Identify which cell holds the provided text, then report its (x, y) central coordinate. 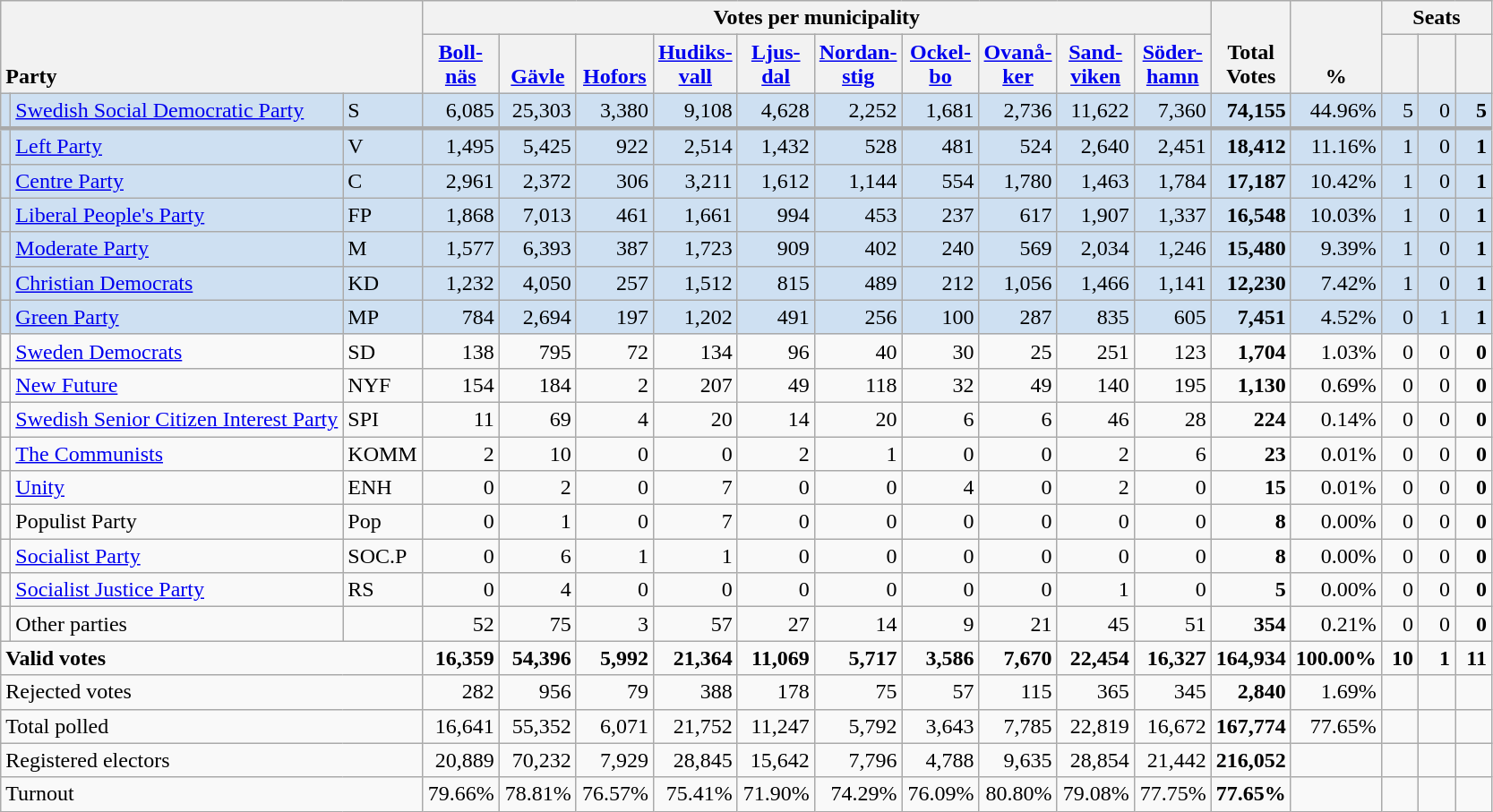
197 (614, 317)
1,202 (695, 317)
21 (1017, 624)
453 (858, 215)
2,961 (460, 181)
2,640 (1095, 146)
74.29% (858, 794)
2,694 (537, 317)
1,130 (1250, 385)
7,796 (858, 760)
S (382, 111)
2,451 (1172, 146)
22,454 (1095, 658)
71.90% (776, 794)
Liberal People's Party (177, 215)
212 (940, 283)
605 (1172, 317)
2,840 (1250, 692)
Rejected votes (211, 692)
1.69% (1336, 692)
79.66% (460, 794)
15,642 (776, 760)
69 (537, 419)
15 (1250, 488)
115 (1017, 692)
16,641 (460, 726)
7,451 (1250, 317)
V (382, 146)
Nordan- stig (858, 64)
16,548 (1250, 215)
Hofors (614, 64)
Unity (177, 488)
KOMM (382, 454)
10.42% (1336, 181)
2,252 (858, 111)
1,681 (940, 111)
237 (940, 215)
16,359 (460, 658)
240 (940, 249)
20,889 (460, 760)
11,247 (776, 726)
7,360 (1172, 111)
164,934 (1250, 658)
365 (1095, 692)
402 (858, 249)
3,380 (614, 111)
178 (776, 692)
Boll- näs (460, 64)
2,034 (1095, 249)
2,514 (695, 146)
Ovanå- ker (1017, 64)
12,230 (1250, 283)
40 (858, 351)
The Communists (177, 454)
5,992 (614, 658)
RS (382, 590)
28,854 (1095, 760)
78.81% (537, 794)
489 (858, 283)
FP (382, 215)
Sand- viken (1095, 64)
55,352 (537, 726)
9.39% (1336, 249)
Söder- hamn (1172, 64)
251 (1095, 351)
C (382, 181)
76.09% (940, 794)
KD (382, 283)
795 (537, 351)
1,495 (460, 146)
1,612 (776, 181)
30 (940, 351)
11.16% (1336, 146)
4.52% (1336, 317)
1,784 (1172, 181)
Centre Party (177, 181)
7,785 (1017, 726)
SOC.P (382, 556)
Hudiks- vall (695, 64)
MP (382, 317)
NYF (382, 385)
1,337 (1172, 215)
956 (537, 692)
4,628 (776, 111)
100.00% (1336, 658)
Registered electors (211, 760)
1,056 (1017, 283)
Valid votes (211, 658)
46 (1095, 419)
54,396 (537, 658)
7,013 (537, 215)
9 (940, 624)
140 (1095, 385)
167,774 (1250, 726)
51 (1172, 624)
7,670 (1017, 658)
96 (776, 351)
5,792 (858, 726)
524 (1017, 146)
138 (460, 351)
27 (776, 624)
22,819 (1095, 726)
1,466 (1095, 283)
Gävle (537, 64)
1,907 (1095, 215)
3,586 (940, 658)
1,868 (460, 215)
Other parties (177, 624)
Socialist Party (177, 556)
28,845 (695, 760)
835 (1095, 317)
0.21% (1336, 624)
Moderate Party (177, 249)
123 (1172, 351)
282 (460, 692)
994 (776, 215)
Green Party (177, 317)
207 (695, 385)
11,069 (776, 658)
3 (614, 624)
23 (1250, 454)
5,717 (858, 658)
9,108 (695, 111)
922 (614, 146)
25 (1017, 351)
74,155 (1250, 111)
5,425 (537, 146)
345 (1172, 692)
256 (858, 317)
Total polled (211, 726)
SPI (382, 419)
Populist Party (177, 522)
554 (940, 181)
52 (460, 624)
909 (776, 249)
387 (614, 249)
2,372 (537, 181)
528 (858, 146)
17,187 (1250, 181)
195 (1172, 385)
Sweden Democrats (177, 351)
New Future (177, 385)
Swedish Senior Citizen Interest Party (177, 419)
7,929 (614, 760)
70,232 (537, 760)
45 (1095, 624)
306 (614, 181)
16,327 (1172, 658)
481 (940, 146)
Votes per municipality (817, 18)
6,085 (460, 111)
388 (695, 692)
118 (858, 385)
1,780 (1017, 181)
100 (940, 317)
1,232 (460, 283)
21,752 (695, 726)
617 (1017, 215)
16,672 (1172, 726)
1,246 (1172, 249)
25,303 (537, 111)
Christian Democrats (177, 283)
784 (460, 317)
154 (460, 385)
11,622 (1095, 111)
ENH (382, 488)
Ockel- bo (940, 64)
21,442 (1172, 760)
77.75% (1172, 794)
28 (1172, 419)
1,432 (776, 146)
134 (695, 351)
Ljus- dal (776, 64)
21,364 (695, 658)
72 (614, 351)
257 (614, 283)
184 (537, 385)
3,643 (940, 726)
Swedish Social Democratic Party (177, 111)
224 (1250, 419)
1,661 (695, 215)
1,141 (1172, 283)
Seats (1437, 18)
32 (940, 385)
287 (1017, 317)
79 (614, 692)
Socialist Justice Party (177, 590)
9,635 (1017, 760)
Turnout (211, 794)
354 (1250, 624)
79.08% (1095, 794)
216,052 (1250, 760)
569 (1017, 249)
7.42% (1336, 283)
1,463 (1095, 181)
0.69% (1336, 385)
1.03% (1336, 351)
44.96% (1336, 111)
15,480 (1250, 249)
2,736 (1017, 111)
461 (614, 215)
6,393 (537, 249)
3,211 (695, 181)
10.03% (1336, 215)
% (1336, 47)
4,050 (537, 283)
75.41% (695, 794)
1,723 (695, 249)
M (382, 249)
1,144 (858, 181)
76.57% (614, 794)
1,704 (1250, 351)
80.80% (1017, 794)
Pop (382, 522)
4,788 (940, 760)
1,577 (460, 249)
18,412 (1250, 146)
Party (211, 47)
6,071 (614, 726)
1,512 (695, 283)
815 (776, 283)
Left Party (177, 146)
491 (776, 317)
Total Votes (1250, 47)
SD (382, 351)
0.14% (1336, 419)
